Determine the [X, Y] coordinate at the center of the cell enclosing the given text.  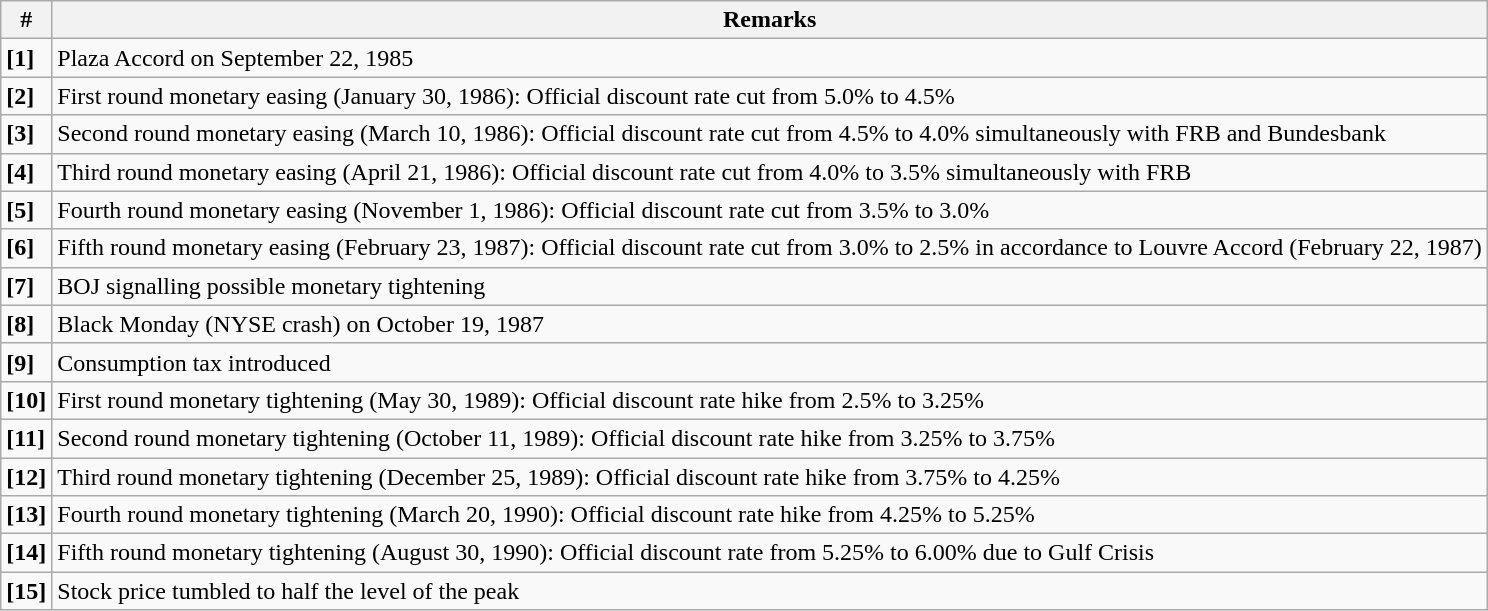
[7] [26, 286]
[13] [26, 515]
[12] [26, 477]
[2] [26, 96]
[3] [26, 134]
Second round monetary tightening (October 11, 1989): Official discount rate hike from 3.25% to 3.75% [770, 438]
[8] [26, 324]
[4] [26, 172]
[10] [26, 400]
Second round monetary easing (March 10, 1986): Official discount rate cut from 4.5% to 4.0% simultaneously with FRB and Bundesbank [770, 134]
[15] [26, 591]
Third round monetary tightening (December 25, 1989): Official discount rate hike from 3.75% to 4.25% [770, 477]
Third round monetary easing (April 21, 1986): Official discount rate cut from 4.0% to 3.5% simultaneously with FRB [770, 172]
[1] [26, 58]
BOJ signalling possible monetary tightening [770, 286]
Fourth round monetary easing (November 1, 1986): Official discount rate cut from 3.5% to 3.0% [770, 210]
[14] [26, 553]
# [26, 20]
Consumption tax introduced [770, 362]
First round monetary easing (January 30, 1986): Official discount rate cut from 5.0% to 4.5% [770, 96]
[11] [26, 438]
First round monetary tightening (May 30, 1989): Official discount rate hike from 2.5% to 3.25% [770, 400]
Stock price tumbled to half the level of the peak [770, 591]
Fifth round monetary tightening (August 30, 1990): Official discount rate from 5.25% to 6.00% due to Gulf Crisis [770, 553]
[9] [26, 362]
Plaza Accord on September 22, 1985 [770, 58]
Fourth round monetary tightening (March 20, 1990): Official discount rate hike from 4.25% to 5.25% [770, 515]
Black Monday (NYSE crash) on October 19, 1987 [770, 324]
Fifth round monetary easing (February 23, 1987): Official discount rate cut from 3.0% to 2.5% in accordance to Louvre Accord (February 22, 1987) [770, 248]
Remarks [770, 20]
[6] [26, 248]
[5] [26, 210]
